Detect which cell encompasses the target text, then output its (x, y) center coordinate. 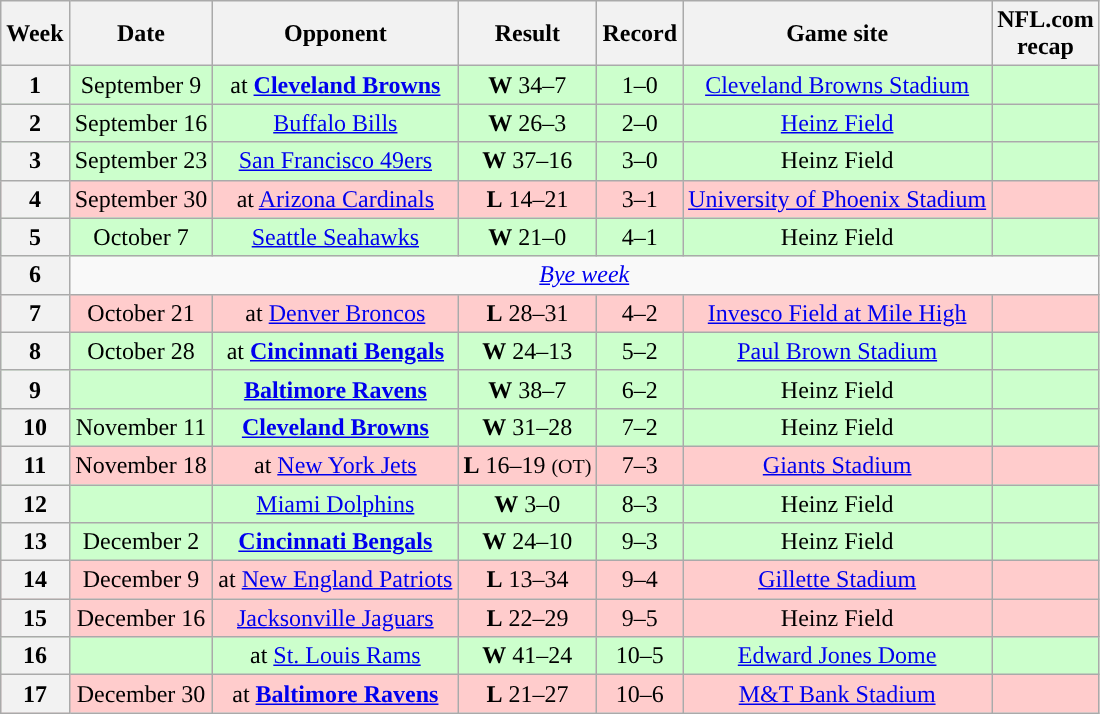
10–6 (640, 694)
December 9 (141, 580)
3 (35, 161)
at St. Louis Rams (336, 656)
7–2 (640, 427)
9–4 (640, 580)
October 7 (141, 237)
at Arizona Cardinals (336, 199)
Cleveland Browns (336, 427)
Week (35, 34)
5–2 (640, 351)
1 (35, 85)
Invesco Field at Mile High (838, 313)
Record (640, 34)
Cincinnati Bengals (336, 542)
Jacksonville Jaguars (336, 618)
September 9 (141, 85)
at Denver Broncos (336, 313)
Buffalo Bills (336, 123)
8–3 (640, 503)
at Cincinnati Bengals (336, 351)
December 30 (141, 694)
Gillette Stadium (838, 580)
8 (35, 351)
Miami Dolphins (336, 503)
5 (35, 237)
September 16 (141, 123)
W 38–7 (528, 389)
17 (35, 694)
November 18 (141, 465)
7–3 (640, 465)
W 37–16 (528, 161)
Paul Brown Stadium (838, 351)
9–5 (640, 618)
September 23 (141, 161)
W 34–7 (528, 85)
14 (35, 580)
2 (35, 123)
W 31–28 (528, 427)
9–3 (640, 542)
1–0 (640, 85)
Cleveland Browns Stadium (838, 85)
at Baltimore Ravens (336, 694)
3–0 (640, 161)
W 24–10 (528, 542)
W 26–3 (528, 123)
3–1 (640, 199)
12 (35, 503)
4–2 (640, 313)
6–2 (640, 389)
Result (528, 34)
October 28 (141, 351)
7 (35, 313)
15 (35, 618)
at Cleveland Browns (336, 85)
10 (35, 427)
Bye week (584, 275)
13 (35, 542)
L 28–31 (528, 313)
11 (35, 465)
Date (141, 34)
L 16–19 (OT) (528, 465)
Opponent (336, 34)
October 21 (141, 313)
Game site (838, 34)
University of Phoenix Stadium (838, 199)
L 13–34 (528, 580)
at New York Jets (336, 465)
September 30 (141, 199)
M&T Bank Stadium (838, 694)
L 22–29 (528, 618)
Edward Jones Dome (838, 656)
W 3–0 (528, 503)
Seattle Seahawks (336, 237)
December 16 (141, 618)
November 11 (141, 427)
at New England Patriots (336, 580)
16 (35, 656)
W 24–13 (528, 351)
6 (35, 275)
San Francisco 49ers (336, 161)
L 21–27 (528, 694)
W 41–24 (528, 656)
Baltimore Ravens (336, 389)
December 2 (141, 542)
Giants Stadium (838, 465)
NFL.comrecap (1046, 34)
10–5 (640, 656)
W 21–0 (528, 237)
4 (35, 199)
4–1 (640, 237)
9 (35, 389)
2–0 (640, 123)
L 14–21 (528, 199)
